Scan for the cell matching the given text and deliver its (x, y) coordinate at center. 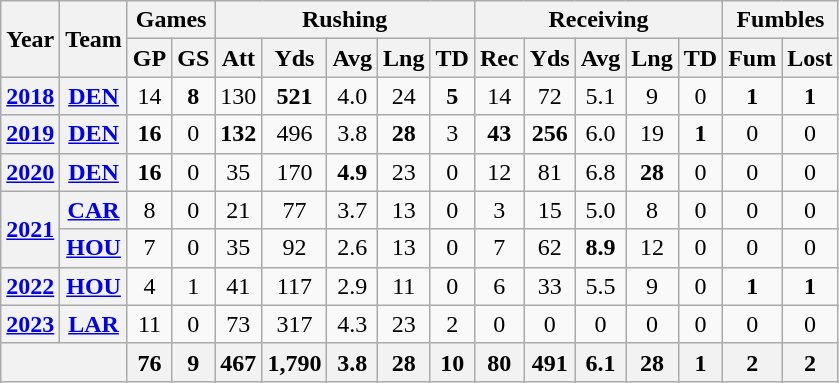
72 (550, 96)
4.3 (352, 324)
130 (238, 96)
467 (238, 362)
80 (499, 362)
3.7 (352, 210)
21 (238, 210)
1,790 (294, 362)
317 (294, 324)
62 (550, 248)
117 (294, 286)
256 (550, 134)
Team (94, 39)
76 (149, 362)
6 (499, 286)
92 (294, 248)
2.6 (352, 248)
41 (238, 286)
6.8 (600, 172)
GS (194, 58)
Fumbles (780, 20)
Lost (810, 58)
132 (238, 134)
19 (652, 134)
2018 (30, 96)
Att (238, 58)
LAR (94, 324)
6.0 (600, 134)
521 (294, 96)
77 (294, 210)
10 (452, 362)
2023 (30, 324)
Games (170, 20)
491 (550, 362)
5.1 (600, 96)
5 (452, 96)
6.1 (600, 362)
73 (238, 324)
GP (149, 58)
24 (404, 96)
5.0 (600, 210)
496 (294, 134)
Rec (499, 58)
Fum (752, 58)
Receiving (598, 20)
81 (550, 172)
2020 (30, 172)
2019 (30, 134)
4 (149, 286)
15 (550, 210)
5.5 (600, 286)
33 (550, 286)
CAR (94, 210)
Rushing (345, 20)
2021 (30, 229)
2022 (30, 286)
2.9 (352, 286)
4.0 (352, 96)
8.9 (600, 248)
43 (499, 134)
Year (30, 39)
4.9 (352, 172)
170 (294, 172)
